Pinpoint the cell where the given text exists, returning its (x, y) midpoint coordinate. 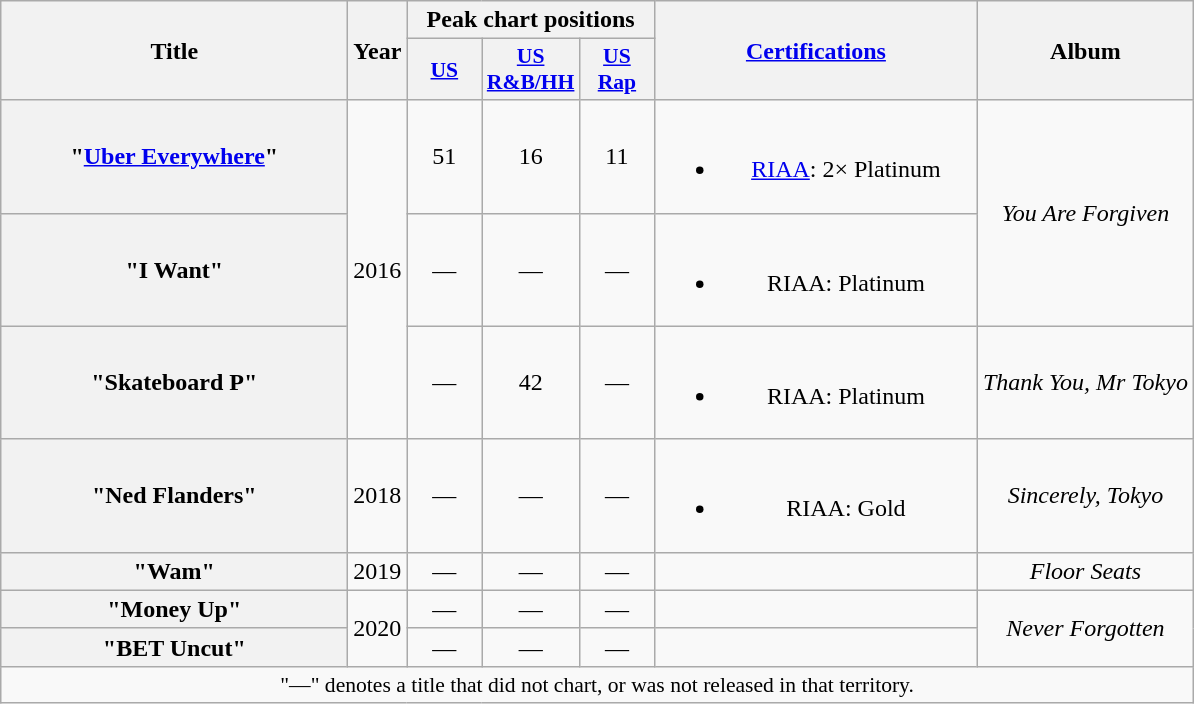
"Uber Everywhere" (174, 156)
"Wam" (174, 571)
2018 (378, 496)
Never Forgotten (1085, 628)
Year (378, 50)
RIAA: 2× Platinum (816, 156)
2020 (378, 628)
"Ned Flanders" (174, 496)
"BET Uncut" (174, 647)
US (444, 70)
"Skateboard P" (174, 382)
51 (444, 156)
Title (174, 50)
You Are Forgiven (1085, 213)
2016 (378, 270)
"I Want" (174, 270)
"Money Up" (174, 609)
"—" denotes a title that did not chart, or was not released in that territory. (598, 684)
US Rap (616, 70)
Album (1085, 50)
16 (531, 156)
Floor Seats (1085, 571)
11 (616, 156)
Certifications (816, 50)
Peak chart positions (531, 20)
2019 (378, 571)
Thank You, Mr Tokyo (1085, 382)
42 (531, 382)
US R&B/HH (531, 70)
Sincerely, Tokyo (1085, 496)
RIAA: Gold (816, 496)
